Return the [x, y] coordinate for the center point of the cell that contains the specified text.  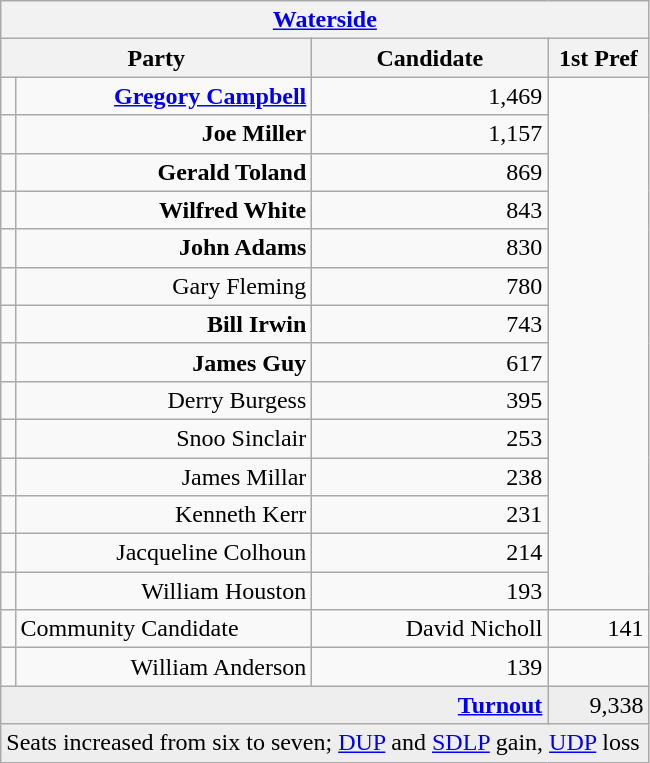
1st Pref [598, 58]
Wilfred White [164, 210]
Kenneth Kerr [164, 515]
David Nicholl [430, 629]
Snoo Sinclair [164, 438]
1,469 [430, 96]
Gregory Campbell [164, 96]
William Anderson [164, 667]
James Guy [164, 362]
Community Candidate [164, 629]
193 [430, 591]
238 [430, 477]
Turnout [274, 705]
743 [430, 324]
830 [430, 248]
214 [430, 553]
Jacqueline Colhoun [164, 553]
Bill Irwin [164, 324]
James Millar [164, 477]
9,338 [598, 705]
Derry Burgess [164, 400]
John Adams [164, 248]
395 [430, 400]
141 [598, 629]
Seats increased from six to seven; DUP and SDLP gain, UDP loss [325, 743]
139 [430, 667]
1,157 [430, 134]
Gary Fleming [164, 286]
Waterside [325, 20]
Candidate [430, 58]
780 [430, 286]
843 [430, 210]
617 [430, 362]
Gerald Toland [164, 172]
231 [430, 515]
253 [430, 438]
William Houston [164, 591]
869 [430, 172]
Party [156, 58]
Joe Miller [164, 134]
